Extract the [X, Y] coordinate from the center of the cell holding the provided text.  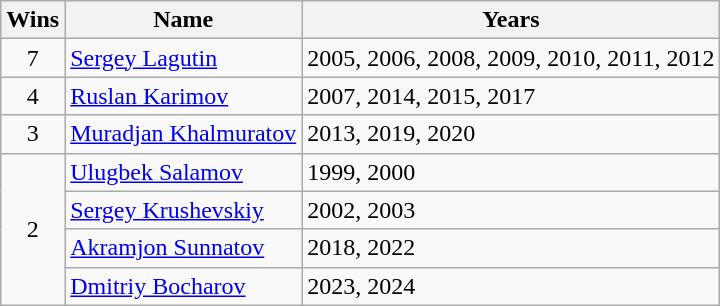
Wins [33, 20]
2013, 2019, 2020 [511, 134]
Sergey Lagutin [184, 58]
Ulugbek Salamov [184, 172]
1999, 2000 [511, 172]
Akramjon Sunnatov [184, 248]
Muradjan Khalmuratov [184, 134]
2005, 2006, 2008, 2009, 2010, 2011, 2012 [511, 58]
2023, 2024 [511, 286]
Dmitriy Bocharov [184, 286]
2018, 2022 [511, 248]
7 [33, 58]
Name [184, 20]
Years [511, 20]
Sergey Krushevskiy [184, 210]
Ruslan Karimov [184, 96]
4 [33, 96]
2007, 2014, 2015, 2017 [511, 96]
2002, 2003 [511, 210]
2 [33, 229]
3 [33, 134]
